For the text-containing cell, return its midpoint in [X, Y] coordinate format. 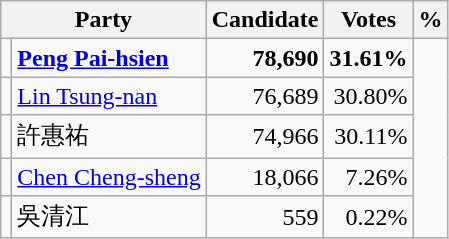
30.80% [368, 96]
吳清江 [109, 218]
0.22% [368, 218]
Chen Cheng-sheng [109, 177]
% [430, 20]
78,690 [265, 58]
Lin Tsung-nan [109, 96]
76,689 [265, 96]
74,966 [265, 136]
30.11% [368, 136]
Votes [368, 20]
559 [265, 218]
7.26% [368, 177]
許惠祐 [109, 136]
31.61% [368, 58]
18,066 [265, 177]
Party [104, 20]
Peng Pai-hsien [109, 58]
Candidate [265, 20]
